Search for the cell housing the specified text and yield its [X, Y] center coordinate. 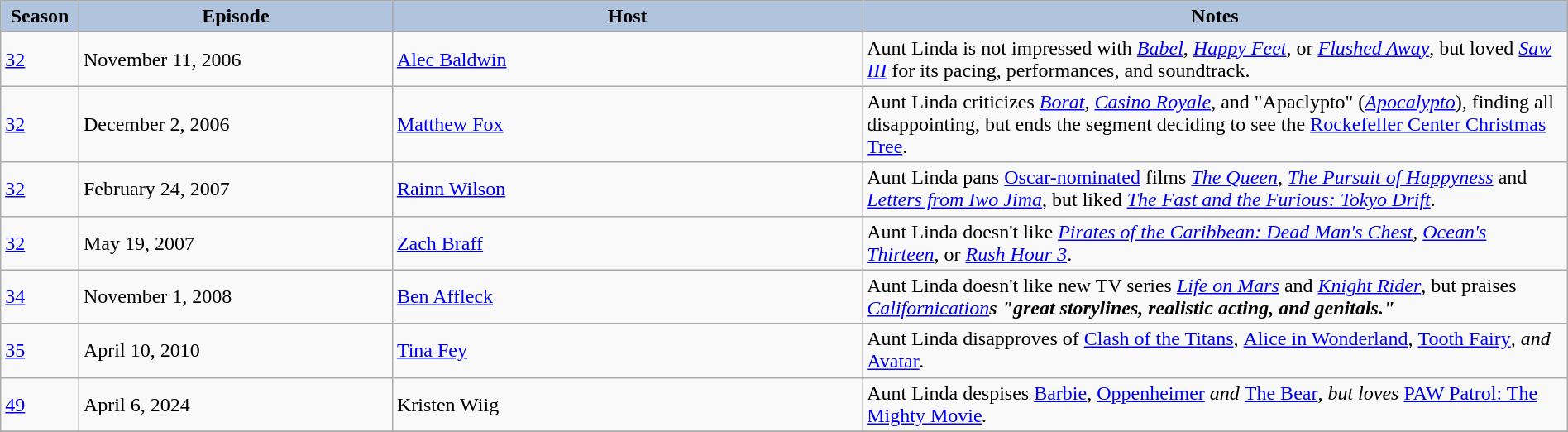
Aunt Linda despises Barbie, Oppenheimer and The Bear, but loves PAW Patrol: The Mighty Movie. [1216, 404]
Matthew Fox [627, 124]
April 10, 2010 [235, 351]
December 2, 2006 [235, 124]
November 11, 2006 [235, 60]
Host [627, 17]
April 6, 2024 [235, 404]
49 [40, 404]
Rainn Wilson [627, 189]
35 [40, 351]
February 24, 2007 [235, 189]
Tina Fey [627, 351]
November 1, 2008 [235, 296]
Aunt Linda doesn't like new TV series Life on Mars and Knight Rider, but praises Californications "great storylines, realistic acting, and genitals." [1216, 296]
Episode [235, 17]
Ben Affleck [627, 296]
Zach Braff [627, 243]
Aunt Linda doesn't like Pirates of the Caribbean: Dead Man's Chest, Ocean's Thirteen, or Rush Hour 3. [1216, 243]
Aunt Linda pans Oscar-nominated films The Queen, The Pursuit of Happyness and Letters from Iwo Jima, but liked The Fast and the Furious: Tokyo Drift. [1216, 189]
May 19, 2007 [235, 243]
Season [40, 17]
34 [40, 296]
Aunt Linda is not impressed with Babel, Happy Feet, or Flushed Away, but loved Saw III for its pacing, performances, and soundtrack. [1216, 60]
Alec Baldwin [627, 60]
Aunt Linda disapproves of Clash of the Titans, Alice in Wonderland, Tooth Fairy, and Avatar. [1216, 351]
Kristen Wiig [627, 404]
Notes [1216, 17]
